Output the [x, y] coordinate of the center of the cell containing the given text.  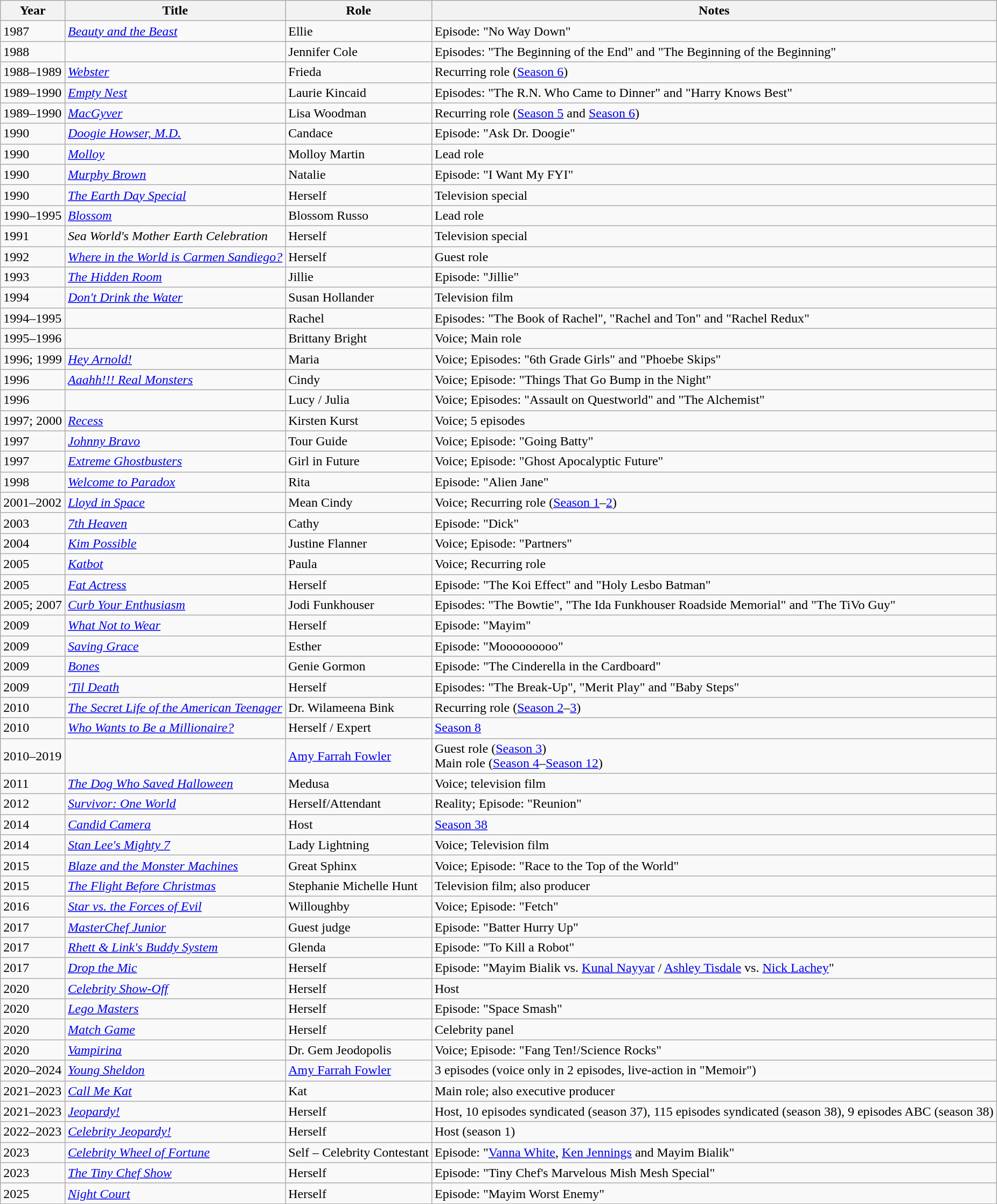
Episode: "I Want My FYI" [714, 174]
The Earth Day Special [175, 195]
Vampirina [175, 1050]
2003 [33, 523]
Episode: "Dick" [714, 523]
Stan Lee's Mighty 7 [175, 845]
'Til Death [175, 687]
Esther [359, 646]
Don't Drink the Water [175, 298]
Maria [359, 359]
Episode: "Ask Dr. Doogie" [714, 134]
Episode: "Tiny Chef's Marvelous Mish Mesh Special" [714, 1173]
Host (season 1) [714, 1132]
Voice; Recurring role [714, 564]
Celebrity Wheel of Fortune [175, 1152]
1998 [33, 482]
The Secret Life of the American Teenager [175, 708]
1992 [33, 257]
1994–1995 [33, 318]
Celebrity panel [714, 1030]
Star vs. the Forces of Evil [175, 906]
Mean Cindy [359, 502]
Voice; Episode: "Fang Ten!/Science Rocks" [714, 1050]
Lisa Woodman [359, 113]
Rita [359, 482]
Episode: "Mayim Bialik vs. Kunal Nayyar / Ashley Tisdale vs. Nick Lachey" [714, 968]
MasterChef Junior [175, 927]
Saving Grace [175, 646]
7th Heaven [175, 523]
Lucy / Julia [359, 400]
Voice; Main role [714, 339]
Role [359, 11]
Herself/Attendant [359, 804]
Lloyd in Space [175, 502]
Cathy [359, 523]
Voice; Episode: "Fetch" [714, 906]
Voice; Episodes: "Assault on Questworld" and "The Alchemist" [714, 400]
Celebrity Show-Off [175, 989]
Where in the World is Carmen Sandiego? [175, 257]
Call Me Kat [175, 1091]
1987 [33, 31]
Kat [359, 1091]
Great Sphinx [359, 865]
Tour Guide [359, 441]
Night Court [175, 1193]
Television film; also producer [714, 886]
Medusa [359, 783]
Season 38 [714, 824]
Episode: "No Way Down" [714, 31]
Episode: "The Koi Effect" and "Holy Lesbo Batman" [714, 584]
Bones [175, 667]
Self – Celebrity Contestant [359, 1152]
Frieda [359, 72]
1997; 2000 [33, 421]
Blaze and the Monster Machines [175, 865]
Glenda [359, 948]
Ellie [359, 31]
Curb Your Enthusiasm [175, 605]
Doogie Howser, M.D. [175, 134]
1993 [33, 277]
Notes [714, 11]
Natalie [359, 174]
Voice; Television film [714, 845]
Empty Nest [175, 93]
Voice; Episode: "Ghost Apocalyptic Future" [714, 461]
Laurie Kincaid [359, 93]
Survivor: One World [175, 804]
Blossom [175, 215]
Candace [359, 134]
Katbot [175, 564]
Fat Actress [175, 584]
1994 [33, 298]
Susan Hollander [359, 298]
Dr. Wilameena Bink [359, 708]
2020–2024 [33, 1070]
Rhett & Link's Buddy System [175, 948]
2011 [33, 783]
Episodes: "The Break-Up", "Merit Play" and "Baby Steps" [714, 687]
Season 8 [714, 728]
Episode: "Alien Jane" [714, 482]
Year [33, 11]
What Not to Wear [175, 626]
Guest role [714, 257]
2010–2019 [33, 756]
Extreme Ghostbusters [175, 461]
Drop the Mic [175, 968]
Episodes: "The Bowtie", "The Ida Funkhouser Roadside Memorial" and "The TiVo Guy" [714, 605]
2025 [33, 1193]
1991 [33, 236]
Celebrity Jeopardy! [175, 1132]
Episode: "Batter Hurry Up" [714, 927]
2012 [33, 804]
Murphy Brown [175, 174]
Candid Camera [175, 824]
Aaahh!!! Real Monsters [175, 380]
Reality; Episode: "Reunion" [714, 804]
Voice; 5 episodes [714, 421]
Stephanie Michelle Hunt [359, 886]
Episode: "Mayim" [714, 626]
Beauty and the Beast [175, 31]
Molloy [175, 154]
Voice; Episode: "Things That Go Bump in the Night" [714, 380]
Recess [175, 421]
Episodes: "The R.N. Who Came to Dinner" and "Harry Knows Best" [714, 93]
Television film [714, 298]
The Dog Who Saved Halloween [175, 783]
Title [175, 11]
The Flight Before Christmas [175, 886]
Jeopardy! [175, 1111]
Johnny Bravo [175, 441]
2022–2023 [33, 1132]
Recurring role (Season 2–3) [714, 708]
Episode: "Vanna White, Ken Jennings and Mayim Bialik" [714, 1152]
1996; 1999 [33, 359]
Voice; Recurring role (Season 1–2) [714, 502]
Willoughby [359, 906]
Blossom Russo [359, 215]
Welcome to Paradox [175, 482]
Young Sheldon [175, 1070]
Lady Lightning [359, 845]
2016 [33, 906]
Voice; television film [714, 783]
1988 [33, 52]
Guest role (Season 3)Main role (Season 4–Season 12) [714, 756]
Recurring role (Season 6) [714, 72]
Episodes: "The Book of Rachel", "Rachel and Ton" and "Rachel Redux" [714, 318]
Justine Flanner [359, 543]
Voice; Episodes: "6th Grade Girls" and "Phoebe Skips" [714, 359]
2001–2002 [33, 502]
Webster [175, 72]
Voice; Episode: "Going Batty" [714, 441]
Brittany Bright [359, 339]
Host, 10 episodes syndicated (season 37), 115 episodes syndicated (season 38), 9 episodes ABC (season 38) [714, 1111]
Jodi Funkhouser [359, 605]
Sea World's Mother Earth Celebration [175, 236]
Cindy [359, 380]
Paula [359, 564]
Girl in Future [359, 461]
Kim Possible [175, 543]
Episode: "Mayim Worst Enemy" [714, 1193]
2004 [33, 543]
1995–1996 [33, 339]
The Tiny Chef Show [175, 1173]
Episode: "Mooooooooo" [714, 646]
Jillie [359, 277]
Who Wants to Be a Millionaire? [175, 728]
Molloy Martin [359, 154]
Match Game [175, 1030]
Rachel [359, 318]
Voice; Episode: "Race to the Top of the World" [714, 865]
Dr. Gem Jeodopolis [359, 1050]
Episode: "Jillie" [714, 277]
Herself / Expert [359, 728]
MacGyver [175, 113]
Episodes: "The Beginning of the End" and "The Beginning of the Beginning" [714, 52]
The Hidden Room [175, 277]
1990–1995 [33, 215]
Recurring role (Season 5 and Season 6) [714, 113]
3 episodes (voice only in 2 episodes, live-action in "Memoir") [714, 1070]
Kirsten Kurst [359, 421]
2005; 2007 [33, 605]
Genie Gormon [359, 667]
Guest judge [359, 927]
Lego Masters [175, 1009]
Voice; Episode: "Partners" [714, 543]
Episode: "To Kill a Robot" [714, 948]
Main role; also executive producer [714, 1091]
Jennifer Cole [359, 52]
Hey Arnold! [175, 359]
1988–1989 [33, 72]
Episode: "Space Smash" [714, 1009]
Episode: "The Cinderella in the Cardboard" [714, 667]
